For the text-containing cell, return its midpoint in [x, y] coordinate format. 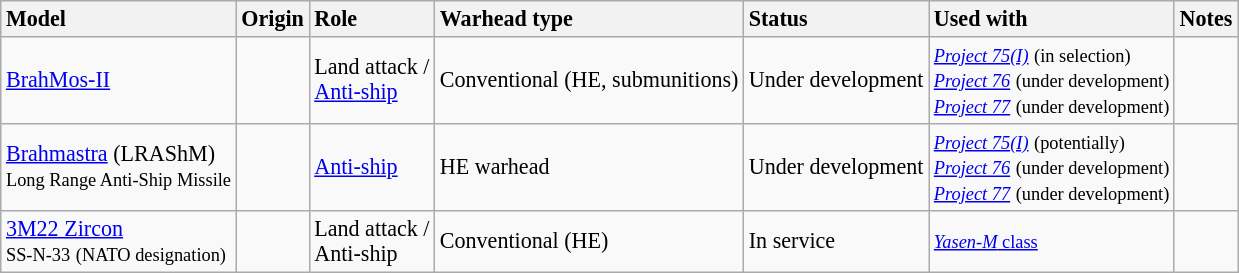
Warhead type [590, 18]
Used with [1052, 18]
Brahmastra (LRAShM)Long Range Anti-Ship Missile [118, 166]
Yasen-M class [1052, 240]
Role [372, 18]
Anti-ship [372, 166]
BrahMos-II [118, 80]
In service [836, 240]
3M22 ZirconSS-N-33 (NATO designation) [118, 240]
Model [118, 18]
Origin [272, 18]
Project 75(I) (in selection)Project 76 (under development)Project 77 (under development) [1052, 80]
Notes [1206, 18]
Conventional (HE) [590, 240]
Project 75(I) (potentially)Project 76 (under development)Project 77 (under development) [1052, 166]
Status [836, 18]
Conventional (HE, submunitions) [590, 80]
HE warhead [590, 166]
